Extract the (X, Y) coordinate from the center of the cell holding the provided text.  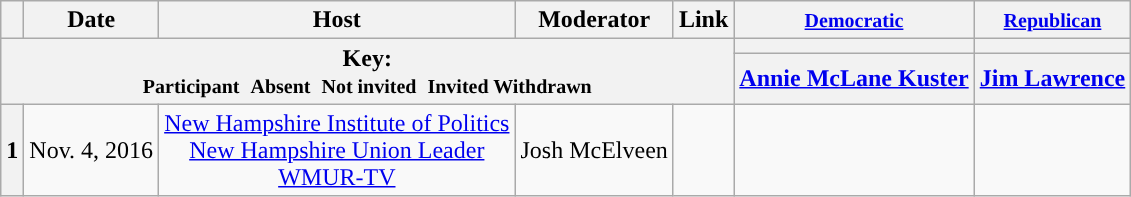
1 (12, 150)
Date (92, 20)
Moderator (594, 20)
Host (337, 20)
Link (703, 20)
Nov. 4, 2016 (92, 150)
Key: Participant Absent Not invited Invited Withdrawn (368, 72)
Jim Lawrence (1052, 78)
Republican (1052, 20)
Josh McElveen (594, 150)
Annie McLane Kuster (854, 78)
New Hampshire Institute of PoliticsNew Hampshire Union LeaderWMUR-TV (337, 150)
Democratic (854, 20)
